Find where the given text appears and provide that cell's center as (x, y) coordinate. 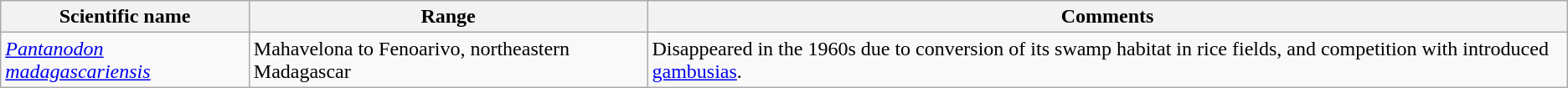
Pantanodon madagascariensis (126, 60)
Comments (1107, 17)
Range (448, 17)
Disappeared in the 1960s due to conversion of its swamp habitat in rice fields, and competition with introduced gambusias. (1107, 60)
Scientific name (126, 17)
Mahavelona to Fenoarivo, northeastern Madagascar (448, 60)
